Extract the (x, y) coordinate from the center of the cell holding the provided text.  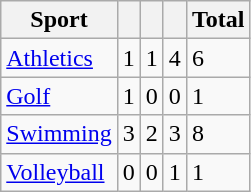
Swimming (59, 134)
8 (218, 134)
Golf (59, 96)
2 (152, 134)
Volleyball (59, 172)
Sport (59, 20)
Athletics (59, 58)
Total (218, 20)
4 (174, 58)
6 (218, 58)
